Provide the [X, Y] coordinate of the cell's center where the given text is located.  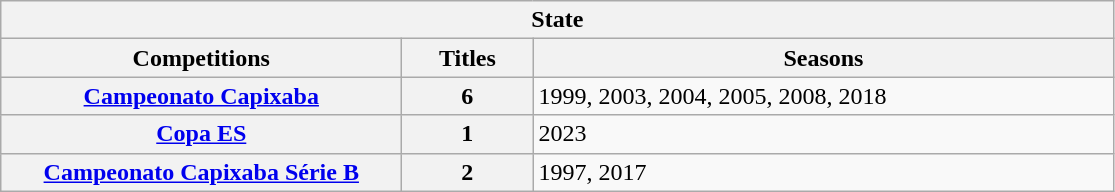
Campeonato Capixaba [202, 96]
Titles [468, 58]
Competitions [202, 58]
6 [468, 96]
1 [468, 134]
Campeonato Capixaba Série B [202, 172]
2023 [824, 134]
1999, 2003, 2004, 2005, 2008, 2018 [824, 96]
Copa ES [202, 134]
1997, 2017 [824, 172]
2 [468, 172]
Seasons [824, 58]
State [558, 20]
